Return [x, y] of the center of cell containing provided text 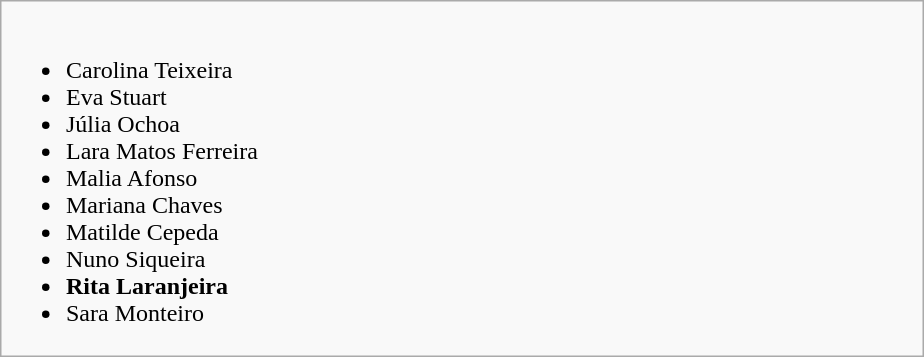
Carolina TeixeiraEva StuartJúlia OchoaLara Matos FerreiraMalia AfonsoMariana ChavesMatilde CepedaNuno SiqueiraRita LaranjeiraSara Monteiro [462, 179]
